For the text-containing cell, return its midpoint in [X, Y] coordinate format. 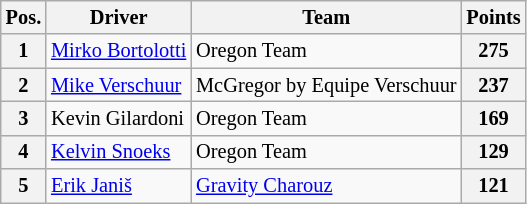
Mirko Bortolotti [118, 51]
121 [493, 186]
129 [493, 152]
169 [493, 118]
275 [493, 51]
Kelvin Snoeks [118, 152]
Driver [118, 17]
Team [326, 17]
Erik Janiš [118, 186]
Pos. [24, 17]
1 [24, 51]
Points [493, 17]
McGregor by Equipe Verschuur [326, 85]
5 [24, 186]
3 [24, 118]
Mike Verschuur [118, 85]
Kevin Gilardoni [118, 118]
237 [493, 85]
Gravity Charouz [326, 186]
2 [24, 85]
4 [24, 152]
